Output the [x, y] coordinate of the center of the cell containing the given text.  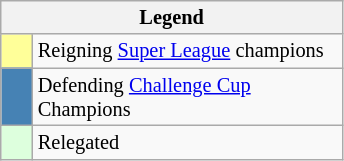
Legend [172, 17]
Reigning Super League champions [188, 51]
Defending Challenge Cup Champions [188, 97]
Relegated [188, 142]
